Determine the [X, Y] coordinate at the center of the cell enclosing the given text.  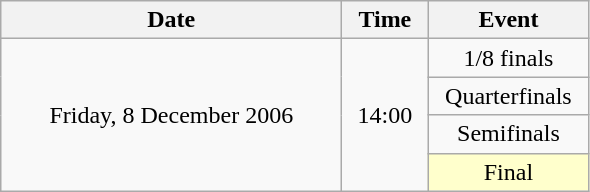
Date [172, 20]
Quarterfinals [508, 96]
Time [385, 20]
Semifinals [508, 134]
14:00 [385, 115]
Final [508, 172]
Event [508, 20]
1/8 finals [508, 58]
Friday, 8 December 2006 [172, 115]
